Find where the given text appears and provide that cell's center as [X, Y] coordinate. 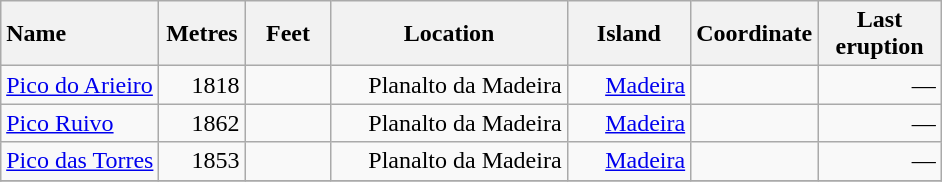
Metres [202, 34]
Coordinate [754, 34]
Island [629, 34]
1818 [202, 85]
Location [449, 34]
Pico do Arieiro [80, 85]
Last eruption [880, 34]
Name [80, 34]
1853 [202, 161]
Feet [288, 34]
Pico Ruivo [80, 123]
1862 [202, 123]
Pico das Torres [80, 161]
